Pinpoint the cell where the given text exists, returning its (x, y) midpoint coordinate. 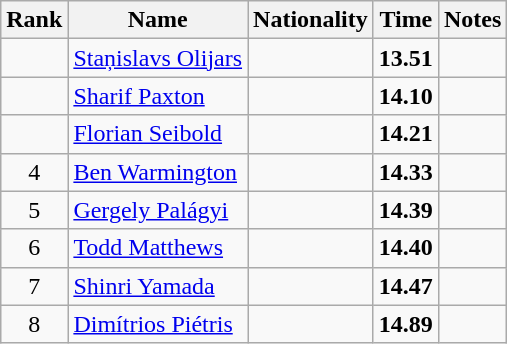
Shinri Yamada (158, 286)
14.33 (406, 172)
Notes (472, 20)
8 (34, 324)
13.51 (406, 58)
5 (34, 210)
14.47 (406, 286)
Gergely Palágyi (158, 210)
Todd Matthews (158, 248)
4 (34, 172)
Name (158, 20)
14.10 (406, 96)
Ben Warmington (158, 172)
Rank (34, 20)
Staņislavs Olijars (158, 58)
6 (34, 248)
Nationality (311, 20)
14.39 (406, 210)
Dimítrios Piétris (158, 324)
Time (406, 20)
Florian Seibold (158, 134)
14.21 (406, 134)
7 (34, 286)
14.40 (406, 248)
Sharif Paxton (158, 96)
14.89 (406, 324)
